Output the (x, y) coordinate of the center of the cell containing the given text.  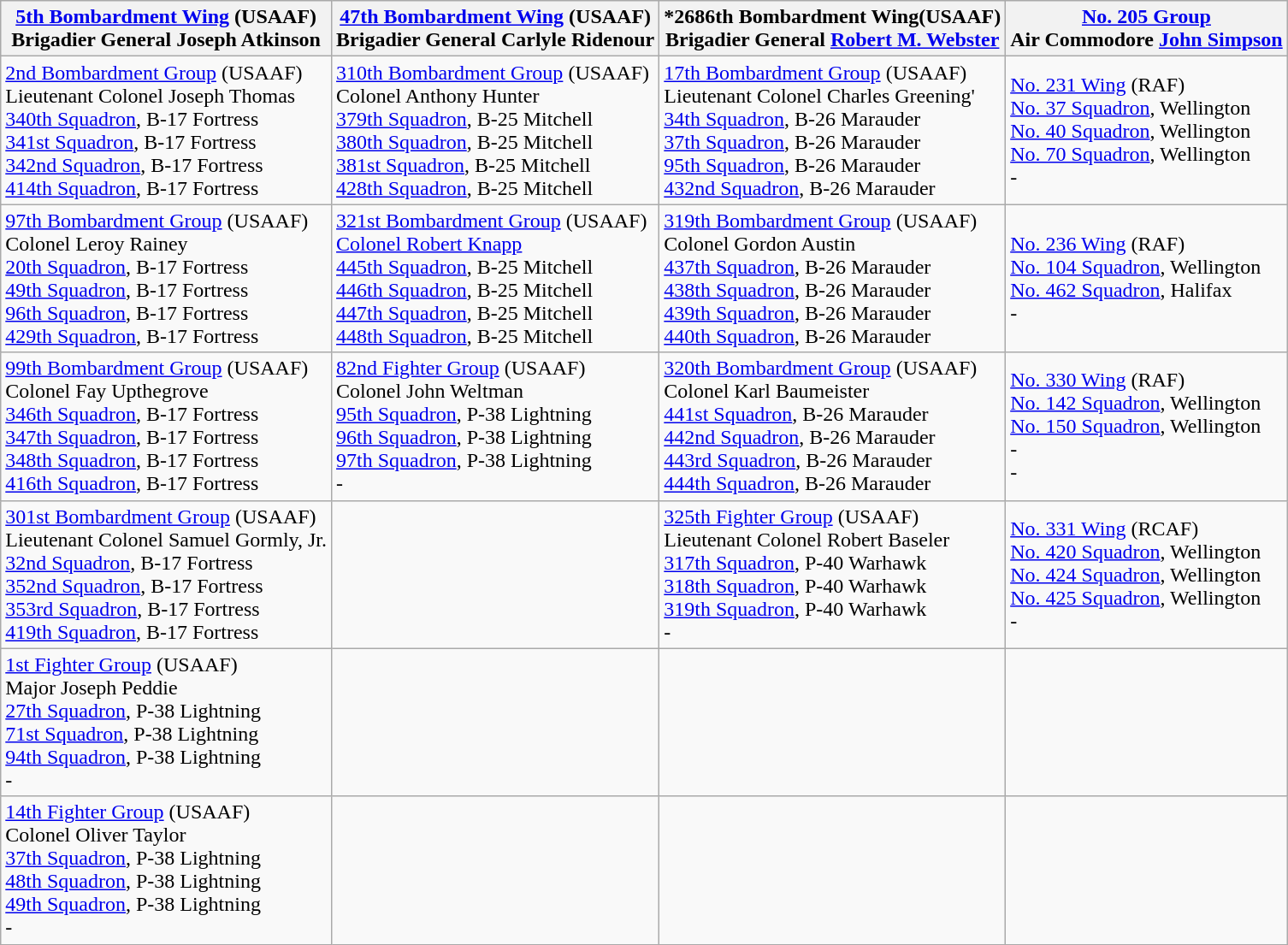
14th Fighter Group (USAAF)Colonel Oliver Taylor37th Squadron, P-38 Lightning48th Squadron, P-38 Lightning49th Squadron, P-38 Lightning- (166, 871)
*2686th Bombardment Wing(USAAF)Brigadier General Robert M. Webster (833, 29)
No. 330 Wing (RAF)No. 142 Squadron, WellingtonNo. 150 Squadron, Wellington-- (1147, 426)
82nd Fighter Group (USAAF)Colonel John Weltman95th Squadron, P-38 Lightning96th Squadron, P-38 Lightning97th Squadron, P-38 Lightning- (496, 426)
No. 231 Wing (RAF)No. 37 Squadron, WellingtonNo. 40 Squadron, WellingtonNo. 70 Squadron, Wellington- (1147, 130)
No. 236 Wing (RAF)No. 104 Squadron, WellingtonNo. 462 Squadron, Halifax- (1147, 279)
No. 205 GroupAir Commodore John Simpson (1147, 29)
5th Bombardment Wing (USAAF)Brigadier General Joseph Atkinson (166, 29)
47th Bombardment Wing (USAAF)Brigadier General Carlyle Ridenour (496, 29)
1st Fighter Group (USAAF)Major Joseph Peddie27th Squadron, P-38 Lightning71st Squadron, P-38 Lightning94th Squadron, P-38 Lightning- (166, 722)
No. 331 Wing (RCAF)No. 420 Squadron, WellingtonNo. 424 Squadron, WellingtonNo. 425 Squadron, Wellington- (1147, 575)
325th Fighter Group (USAAF)Lieutenant Colonel Robert Baseler317th Squadron, P-40 Warhawk318th Squadron, P-40 Warhawk319th Squadron, P-40 Warhawk- (833, 575)
